Scan for the cell matching the given text and deliver its (X, Y) coordinate at center. 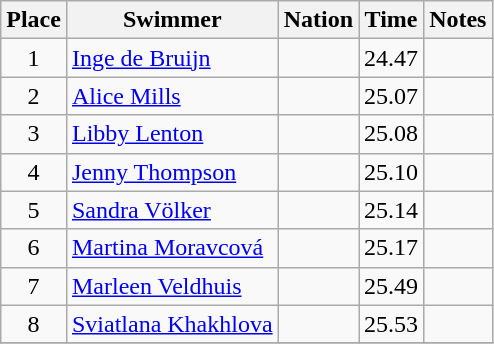
Marleen Veldhuis (172, 286)
8 (34, 324)
Sviatlana Khakhlova (172, 324)
Inge de Bruijn (172, 58)
1 (34, 58)
Place (34, 20)
Martina Moravcová (172, 248)
2 (34, 96)
25.49 (392, 286)
Alice Mills (172, 96)
25.14 (392, 210)
Libby Lenton (172, 134)
25.08 (392, 134)
Nation (318, 20)
5 (34, 210)
25.10 (392, 172)
Sandra Völker (172, 210)
25.17 (392, 248)
Jenny Thompson (172, 172)
25.53 (392, 324)
25.07 (392, 96)
Time (392, 20)
Notes (458, 20)
4 (34, 172)
7 (34, 286)
6 (34, 248)
24.47 (392, 58)
3 (34, 134)
Swimmer (172, 20)
